For the text-containing cell, return its midpoint in [X, Y] coordinate format. 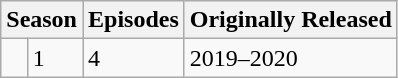
2019–2020 [290, 58]
Episodes [133, 20]
1 [54, 58]
4 [133, 58]
Season [42, 20]
Originally Released [290, 20]
